Identify which cell holds the provided text, then report its [X, Y] central coordinate. 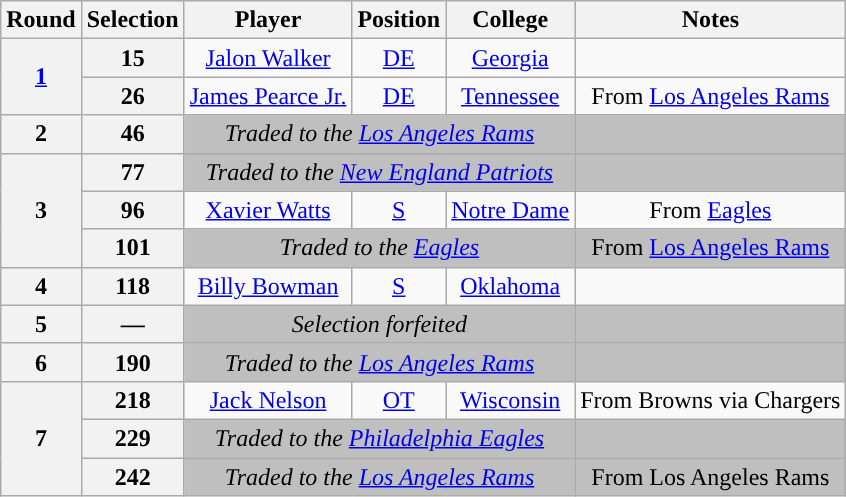
Selection forfeited [379, 324]
Jalon Walker [268, 58]
Jack Nelson [268, 400]
190 [132, 362]
26 [132, 96]
77 [132, 172]
6 [41, 362]
Notre Dame [510, 210]
Wisconsin [510, 400]
Georgia [510, 58]
4 [41, 286]
229 [132, 438]
Oklahoma [510, 286]
Xavier Watts [268, 210]
Traded to the New England Patriots [379, 172]
7 [41, 438]
3 [41, 210]
Selection [132, 20]
From Browns via Chargers [710, 400]
46 [132, 134]
118 [132, 286]
Traded to the Eagles [379, 248]
15 [132, 58]
From Eagles [710, 210]
Player [268, 20]
5 [41, 324]
Position [399, 20]
2 [41, 134]
Round [41, 20]
218 [132, 400]
Notes [710, 20]
Tennessee [510, 96]
242 [132, 477]
96 [132, 210]
Billy Bowman [268, 286]
1 [41, 77]
James Pearce Jr. [268, 96]
101 [132, 248]
Traded to the Philadelphia Eagles [379, 438]
— [132, 324]
OT [399, 400]
College [510, 20]
